Return the (X, Y) coordinate for the center point of the cell that contains the specified text.  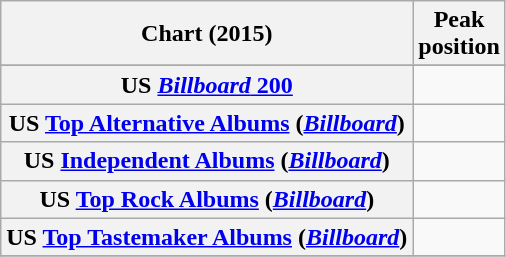
US Top Tastemaker Albums (Billboard) (207, 237)
US Top Alternative Albums (Billboard) (207, 123)
Peakposition (459, 34)
US Independent Albums (Billboard) (207, 161)
US Top Rock Albums (Billboard) (207, 199)
Chart (2015) (207, 34)
US Billboard 200 (207, 85)
